Pinpoint the cell where the given text exists, returning its (x, y) midpoint coordinate. 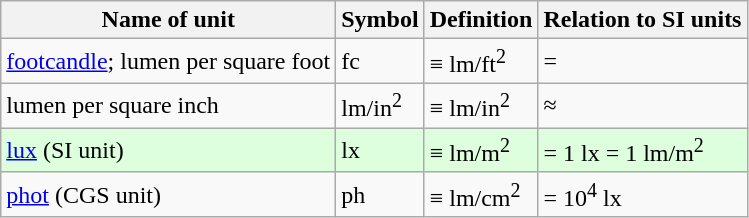
footcandle; lumen per square foot (168, 62)
Symbol (380, 20)
≡ lm/ft2 (481, 62)
Relation to SI units (642, 20)
≡ lm/cm2 (481, 194)
≈ (642, 106)
Definition (481, 20)
fc (380, 62)
= 1 lx = 1 lm/m2 (642, 150)
Name of unit (168, 20)
lux (SI unit) (168, 150)
ph (380, 194)
lm/in2 (380, 106)
= (642, 62)
= 104 lx (642, 194)
phot (CGS unit) (168, 194)
≡ lm/in2 (481, 106)
≡ lm/m2 (481, 150)
lx (380, 150)
lumen per square inch (168, 106)
